Find where the given text appears and provide that cell's center as [X, Y] coordinate. 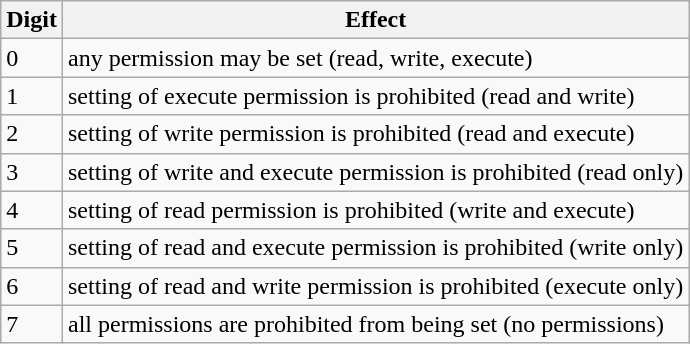
4 [32, 210]
all permissions are prohibited from being set (no permissions) [375, 324]
setting of execute permission is prohibited (read and write) [375, 96]
setting of write and execute permission is prohibited (read only) [375, 172]
1 [32, 96]
any permission may be set (read, write, execute) [375, 58]
2 [32, 134]
Digit [32, 20]
0 [32, 58]
setting of read and execute permission is prohibited (write only) [375, 248]
Effect [375, 20]
setting of read and write permission is prohibited (execute only) [375, 286]
3 [32, 172]
setting of read permission is prohibited (write and execute) [375, 210]
5 [32, 248]
6 [32, 286]
7 [32, 324]
setting of write permission is prohibited (read and execute) [375, 134]
